Extract the [X, Y] coordinate from the center of the cell holding the provided text.  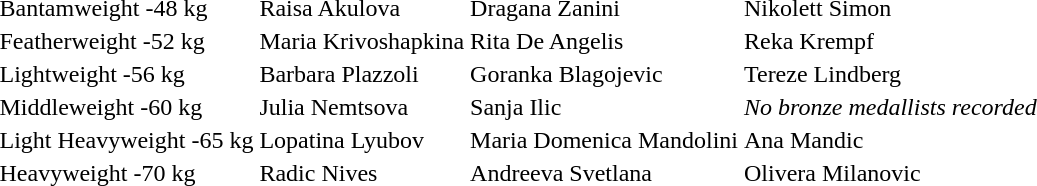
Rita De Angelis [604, 41]
Maria Domenica Mandolini [604, 140]
Julia Nemtsova [362, 107]
Goranka Blagojevic [604, 74]
Sanja Ilic [604, 107]
Maria Krivoshapkina [362, 41]
Barbara Plazzoli [362, 74]
Lopatina Lyubov [362, 140]
